Pinpoint the cell where the given text exists, returning its [X, Y] midpoint coordinate. 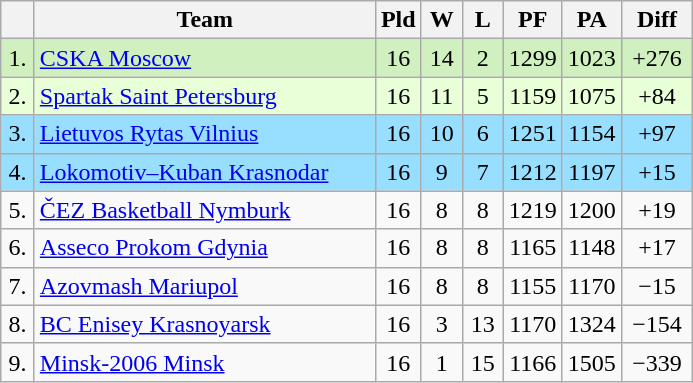
4. [18, 172]
1212 [532, 172]
1299 [532, 58]
−339 [656, 362]
10 [442, 134]
PA [592, 20]
1155 [532, 286]
CSKA Moscow [204, 58]
−15 [656, 286]
3. [18, 134]
1200 [592, 210]
1165 [532, 248]
14 [442, 58]
+17 [656, 248]
1197 [592, 172]
−154 [656, 324]
Team [204, 20]
1166 [532, 362]
Diff [656, 20]
1219 [532, 210]
2. [18, 96]
1505 [592, 362]
ČEZ Basketball Nymburk [204, 210]
9. [18, 362]
15 [482, 362]
+97 [656, 134]
1 [442, 362]
1075 [592, 96]
Minsk-2006 Minsk [204, 362]
L [482, 20]
2 [482, 58]
+84 [656, 96]
1159 [532, 96]
+276 [656, 58]
13 [482, 324]
1251 [532, 134]
Spartak Saint Petersburg [204, 96]
7 [482, 172]
7. [18, 286]
1324 [592, 324]
1148 [592, 248]
BC Enisey Krasnoyarsk [204, 324]
6. [18, 248]
Asseco Prokom Gdynia [204, 248]
9 [442, 172]
1023 [592, 58]
6 [482, 134]
+19 [656, 210]
PF [532, 20]
5 [482, 96]
1154 [592, 134]
5. [18, 210]
W [442, 20]
8. [18, 324]
11 [442, 96]
Lokomotiv–Kuban Krasnodar [204, 172]
Lietuvos Rytas Vilnius [204, 134]
Azovmash Mariupol [204, 286]
+15 [656, 172]
3 [442, 324]
1. [18, 58]
Pld [398, 20]
